Return [X, Y] of the center of cell containing provided text 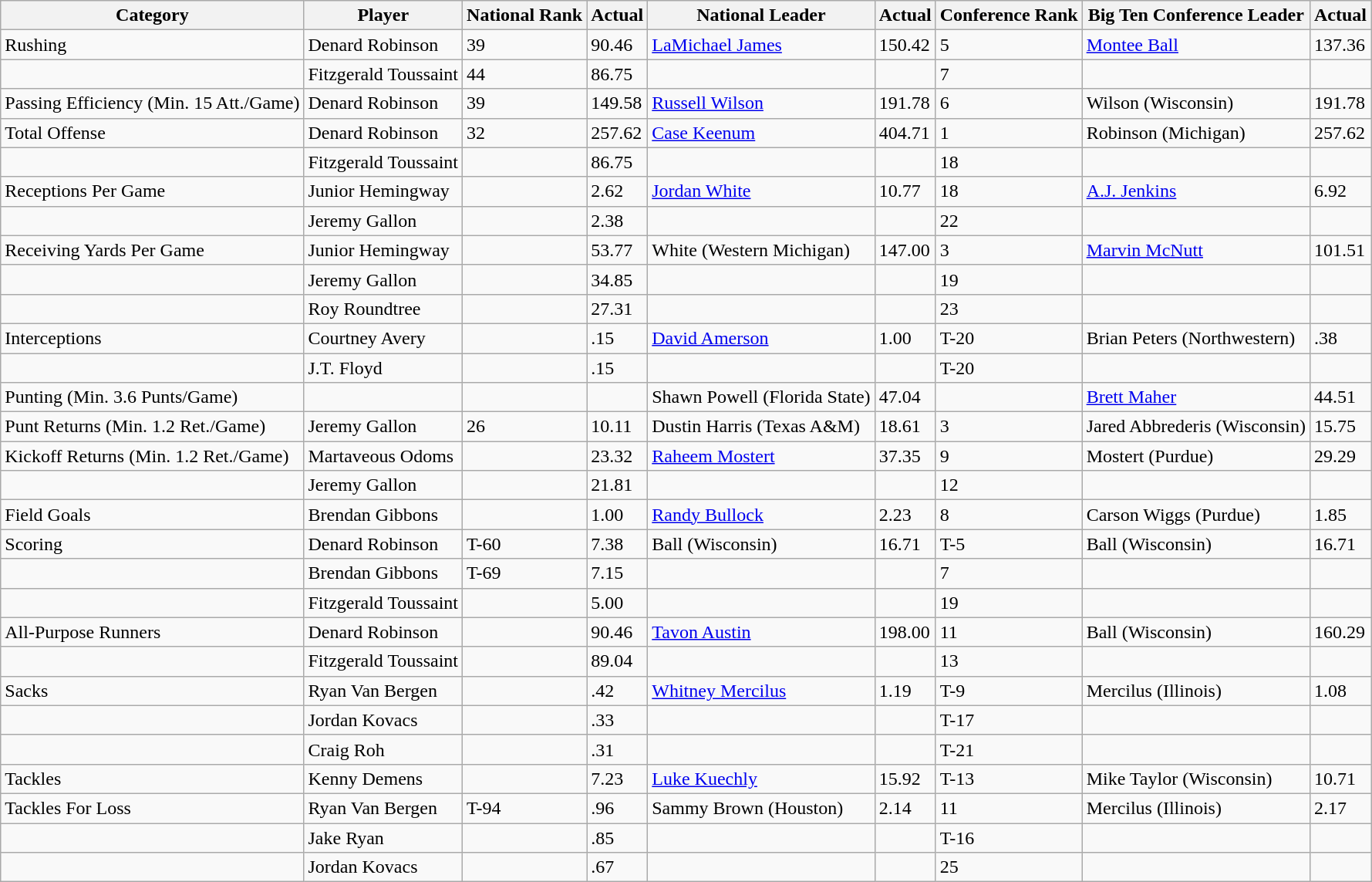
Tavon Austin [761, 632]
David Amerson [761, 338]
National Rank [524, 15]
Martaveous Odoms [383, 456]
404.71 [905, 133]
10.71 [1340, 779]
Whitney Mercilus [761, 691]
22 [1009, 221]
1.08 [1340, 691]
Marvin McNutt [1195, 250]
Rushing [153, 45]
All-Purpose Runners [153, 632]
12 [1009, 485]
Roy Roundtree [383, 309]
44 [524, 74]
2.38 [617, 221]
10.77 [905, 191]
32 [524, 133]
Carson Wiggs (Purdue) [1195, 515]
7.15 [617, 573]
5.00 [617, 603]
Tackles For Loss [153, 808]
Kenny Demens [383, 779]
Field Goals [153, 515]
198.00 [905, 632]
.42 [617, 691]
2.23 [905, 515]
1.85 [1340, 515]
13 [1009, 661]
National Leader [761, 15]
2.17 [1340, 808]
1.19 [905, 691]
T-5 [1009, 544]
150.42 [905, 45]
Mostert (Purdue) [1195, 456]
T-9 [1009, 691]
47.04 [905, 397]
Raheem Mostert [761, 456]
Russell Wilson [761, 103]
.31 [617, 749]
Luke Kuechly [761, 779]
1 [1009, 133]
26 [524, 427]
Brian Peters (Northwestern) [1195, 338]
29.29 [1340, 456]
T-16 [1009, 837]
7.38 [617, 544]
.96 [617, 808]
Kickoff Returns (Min. 1.2 Ret./Game) [153, 456]
Dustin Harris (Texas A&M) [761, 427]
Jordan White [761, 191]
15.75 [1340, 427]
101.51 [1340, 250]
Robinson (Michigan) [1195, 133]
21.81 [617, 485]
.85 [617, 837]
5 [1009, 45]
Conference Rank [1009, 15]
.38 [1340, 338]
T-17 [1009, 720]
9 [1009, 456]
2.14 [905, 808]
18.61 [905, 427]
34.85 [617, 279]
7.23 [617, 779]
Sammy Brown (Houston) [761, 808]
Shawn Powell (Florida State) [761, 397]
Brett Maher [1195, 397]
Jake Ryan [383, 837]
Punting (Min. 3.6 Punts/Game) [153, 397]
89.04 [617, 661]
White (Western Michigan) [761, 250]
LaMichael James [761, 45]
Punt Returns (Min. 1.2 Ret./Game) [153, 427]
Randy Bullock [761, 515]
Player [383, 15]
Courtney Avery [383, 338]
137.36 [1340, 45]
T-94 [524, 808]
Scoring [153, 544]
Case Keenum [761, 133]
15.92 [905, 779]
Jared Abbrederis (Wisconsin) [1195, 427]
Sacks [153, 691]
53.77 [617, 250]
23.32 [617, 456]
149.58 [617, 103]
8 [1009, 515]
23 [1009, 309]
Big Ten Conference Leader [1195, 15]
T-60 [524, 544]
Mike Taylor (Wisconsin) [1195, 779]
T-13 [1009, 779]
Passing Efficiency (Min. 15 Att./Game) [153, 103]
147.00 [905, 250]
.67 [617, 867]
44.51 [1340, 397]
160.29 [1340, 632]
Total Offense [153, 133]
Tackles [153, 779]
T-21 [1009, 749]
Montee Ball [1195, 45]
J.T. Floyd [383, 368]
6 [1009, 103]
25 [1009, 867]
27.31 [617, 309]
Interceptions [153, 338]
37.35 [905, 456]
A.J. Jenkins [1195, 191]
Craig Roh [383, 749]
2.62 [617, 191]
10.11 [617, 427]
Category [153, 15]
.33 [617, 720]
T-69 [524, 573]
Receiving Yards Per Game [153, 250]
6.92 [1340, 191]
Wilson (Wisconsin) [1195, 103]
Receptions Per Game [153, 191]
